Capture the cell that displays the provided text and extract its [X, Y] central coordinate. 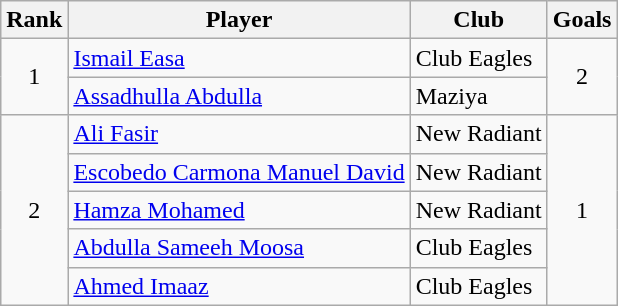
Assadhulla Abdulla [239, 96]
Hamza Mohamed [239, 210]
Maziya [478, 96]
Rank [34, 20]
Player [239, 20]
Ahmed Imaaz [239, 286]
Ismail Easa [239, 58]
Club [478, 20]
Ali Fasir [239, 134]
Escobedo Carmona Manuel David [239, 172]
Goals [582, 20]
Abdulla Sameeh Moosa [239, 248]
